Return the [X, Y] coordinate for the center point of the cell that contains the specified text.  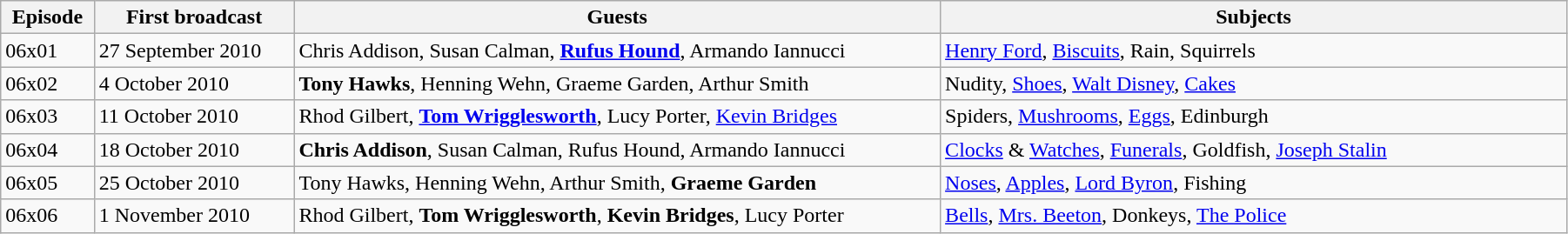
4 October 2010 [194, 84]
Henry Ford, Biscuits, Rain, Squirrels [1254, 50]
25 October 2010 [194, 183]
1 November 2010 [194, 216]
11 October 2010 [194, 117]
06x06 [47, 216]
Spiders, Mushrooms, Eggs, Edinburgh [1254, 117]
06x04 [47, 150]
06x05 [47, 183]
Noses, Apples, Lord Byron, Fishing [1254, 183]
18 October 2010 [194, 150]
First broadcast [194, 17]
06x02 [47, 84]
Guests [618, 17]
Nudity, Shoes, Walt Disney, Cakes [1254, 84]
Clocks & Watches, Funerals, Goldfish, Joseph Stalin [1254, 150]
Episode [47, 17]
Tony Hawks, Henning Wehn, Graeme Garden, Arthur Smith [618, 84]
06x01 [47, 50]
Tony Hawks, Henning Wehn, Arthur Smith, Graeme Garden [618, 183]
06x03 [47, 117]
Subjects [1254, 17]
Rhod Gilbert, Tom Wrigglesworth, Kevin Bridges, Lucy Porter [618, 216]
Bells, Mrs. Beeton, Donkeys, The Police [1254, 216]
27 September 2010 [194, 50]
Rhod Gilbert, Tom Wrigglesworth, Lucy Porter, Kevin Bridges [618, 117]
